Identify which cell holds the provided text, then report its [X, Y] central coordinate. 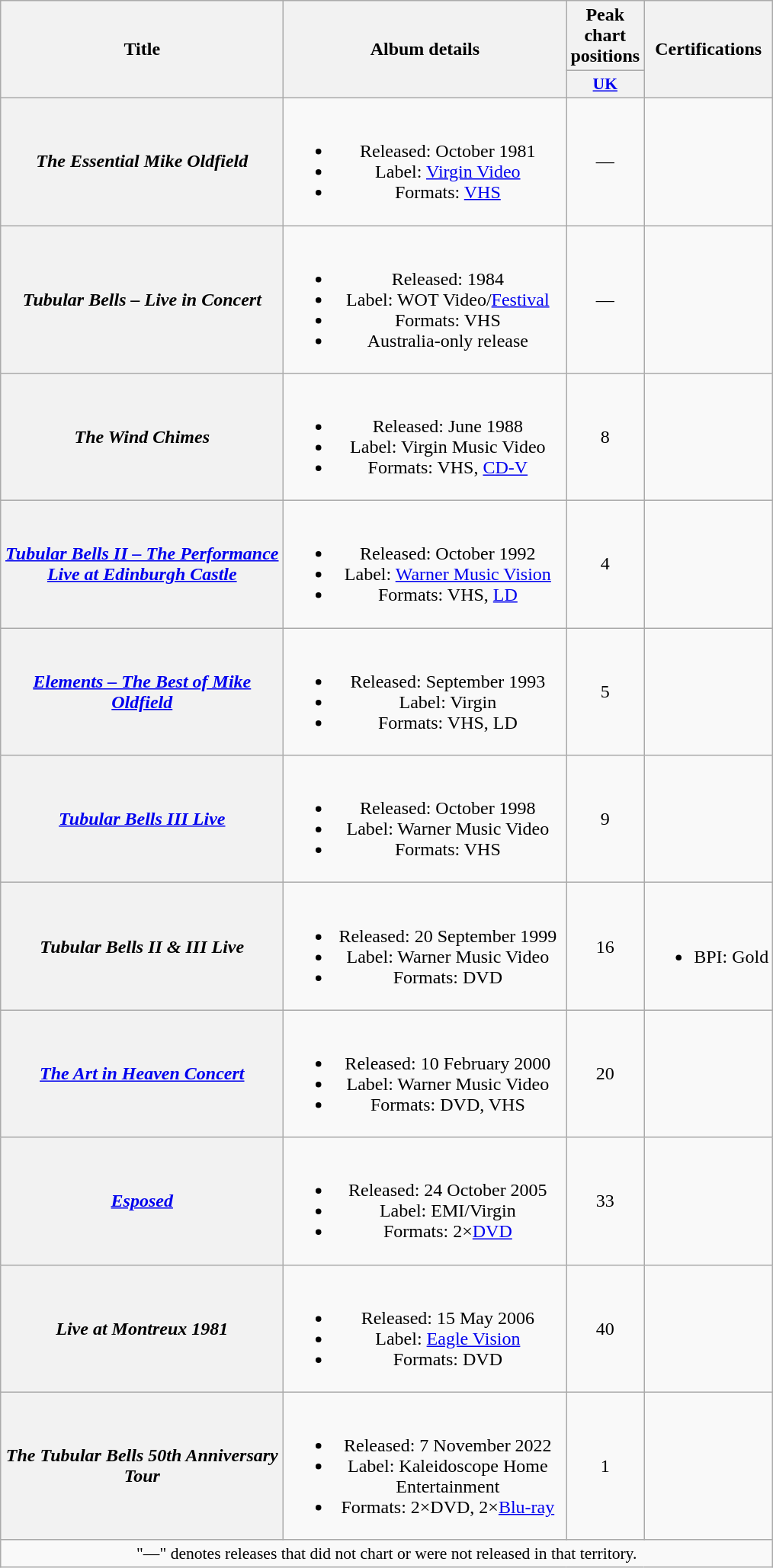
Tubular Bells – Live in Concert [142, 300]
Esposed [142, 1201]
Released: 1984Label: WOT Video/FestivalFormats: VHSAustralia-only release [425, 300]
8 [605, 438]
Released: June 1988Label: Virgin Music VideoFormats: VHS, CD-V [425, 438]
Live at Montreux 1981 [142, 1328]
Released: September 1993Label: VirginFormats: VHS, LD [425, 692]
Released: October 1998Label: Warner Music VideoFormats: VHS [425, 819]
1 [605, 1466]
"—" denotes releases that did not chart or were not released in that territory. [387, 1554]
33 [605, 1201]
Released: 15 May 2006Label: Eagle VisionFormats: DVD [425, 1328]
Released: October 1992Label: Warner Music VisionFormats: VHS, LD [425, 564]
40 [605, 1328]
Elements – The Best of Mike Oldfield [142, 692]
UK [605, 85]
Album details [425, 50]
The Tubular Bells 50th Anniversary Tour [142, 1466]
Tubular Bells II & III Live [142, 947]
9 [605, 819]
The Essential Mike Oldfield [142, 162]
Released: 24 October 2005Label: EMI/VirginFormats: 2×DVD [425, 1201]
Tubular Bells II – The Performance Live at Edinburgh Castle [142, 564]
The Wind Chimes [142, 438]
16 [605, 947]
The Art in Heaven Concert [142, 1073]
Title [142, 50]
Released: 10 February 2000Label: Warner Music VideoFormats: DVD, VHS [425, 1073]
Released: 7 November 2022Label: Kaleidoscope Home EntertainmentFormats: 2×DVD, 2×Blu-ray [425, 1466]
Tubular Bells III Live [142, 819]
5 [605, 692]
4 [605, 564]
Peak chart positions [605, 36]
Certifications [709, 50]
Released: 20 September 1999Label: Warner Music VideoFormats: DVD [425, 947]
BPI: Gold [709, 947]
Released: October 1981Label: Virgin VideoFormats: VHS [425, 162]
20 [605, 1073]
